From the cell containing the given text, extract its center point as [x, y] coordinate. 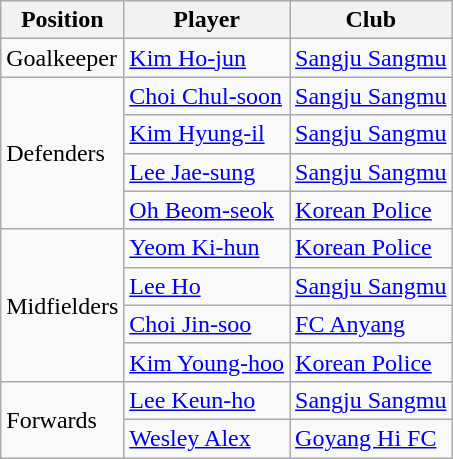
Choi Chul-soon [207, 96]
Choi Jin-soo [207, 324]
Kim Ho-jun [207, 58]
Goalkeeper [62, 58]
Player [207, 20]
Forwards [62, 419]
Lee Jae-sung [207, 172]
Midfielders [62, 305]
Goyang Hi FC [371, 438]
Wesley Alex [207, 438]
Defenders [62, 153]
Oh Beom-seok [207, 210]
Lee Keun-ho [207, 400]
Yeom Ki-hun [207, 248]
Kim Hyung-il [207, 134]
FC Anyang [371, 324]
Lee Ho [207, 286]
Position [62, 20]
Kim Young-hoo [207, 362]
Club [371, 20]
